Provide the (X, Y) coordinate of the cell's center where the given text is located.  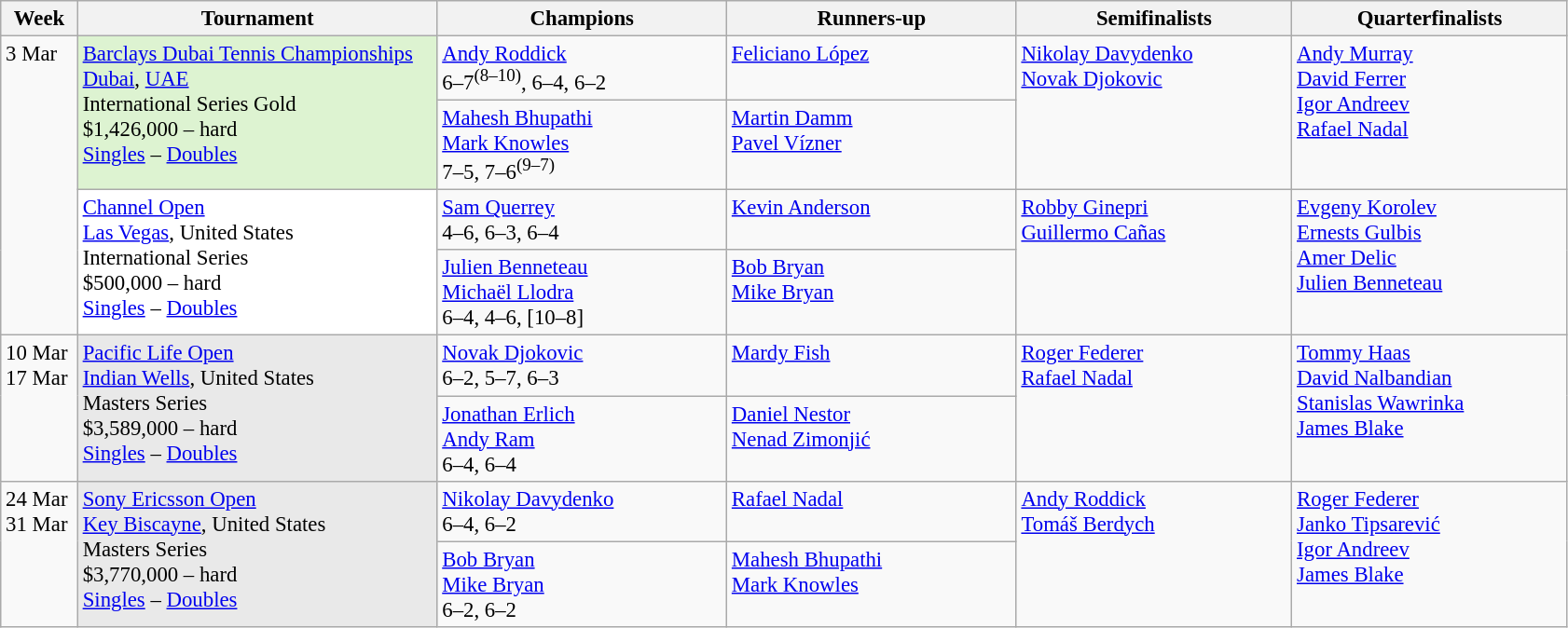
Mardy Fish (873, 365)
24 Mar31 Mar (39, 553)
Bob Bryan Mike Bryan (873, 293)
Martin Damm Pavel Vízner (873, 145)
Andy Roddick Tomáš Berdych (1154, 553)
Evgeny Korolev Ernests Gulbis Amer Delic Julien Benneteau (1430, 263)
3 Mar (39, 186)
Pacific Life Open Indian Wells, United StatesMasters Series$3,589,000 – hard Singles – Doubles (257, 408)
Bob Bryan Mike Bryan 6–2, 6–2 (582, 584)
Barclays Dubai Tennis Championships Dubai, UAEInternational Series Gold$1,426,000 – hard Singles – Doubles (257, 114)
Feliciano López (873, 69)
Sam Querrey4–6, 6–3, 6–4 (582, 220)
Runners-up (873, 19)
Novak Djokovic6–2, 5–7, 6–3 (582, 365)
Tournament (257, 19)
10 Mar17 Mar (39, 408)
Robby Ginepri Guillermo Cañas (1154, 263)
Champions (582, 19)
Tommy Haas David Nalbandian Stanislas Wawrinka James Blake (1430, 408)
Rafael Nadal (873, 511)
Kevin Anderson (873, 220)
Nikolay Davydenko Novak Djokovic (1154, 114)
Julien Benneteau Michaël Llodra 6–4, 4–6, [10–8] (582, 293)
Sony Ericsson Open Key Biscayne, United StatesMasters Series$3,770,000 – hard Singles – Doubles (257, 553)
Andy Roddick6–7(8–10), 6–4, 6–2 (582, 69)
Nikolay Davydenko6–4, 6–2 (582, 511)
Mahesh Bhupathi Mark Knowles (873, 584)
Roger Federer Janko Tipsarević Igor Andreev James Blake (1430, 553)
Daniel Nestor Nenad Zimonjić (873, 439)
Roger Federer Rafael Nadal (1154, 408)
Jonathan Erlich Andy Ram 6–4, 6–4 (582, 439)
Quarterfinalists (1430, 19)
Semifinalists (1154, 19)
Week (39, 19)
Mahesh Bhupathi Mark Knowles 7–5, 7–6(9–7) (582, 145)
Andy Murray David Ferrer Igor Andreev Rafael Nadal (1430, 114)
Channel Open Las Vegas, United StatesInternational Series$500,000 – hard Singles – Doubles (257, 263)
